Output the (X, Y) coordinate of the center of the cell containing the given text.  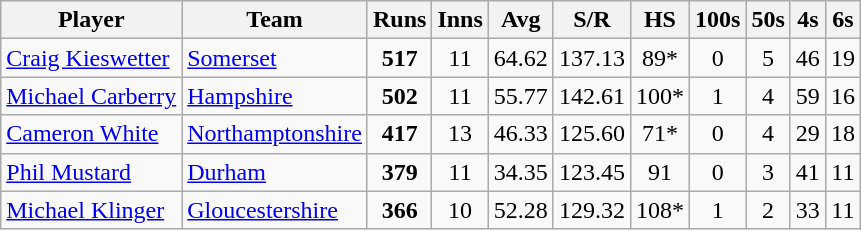
2 (768, 210)
100s (717, 20)
5 (768, 58)
Inns (460, 20)
34.35 (520, 172)
Hampshire (275, 96)
417 (399, 134)
Phil Mustard (92, 172)
46.33 (520, 134)
Michael Klinger (92, 210)
6s (842, 20)
Craig Kieswetter (92, 58)
89* (660, 58)
Gloucestershire (275, 210)
3 (768, 172)
517 (399, 58)
108* (660, 210)
71* (660, 134)
Avg (520, 20)
64.62 (520, 58)
Team (275, 20)
Somerset (275, 58)
4s (808, 20)
Durham (275, 172)
91 (660, 172)
379 (399, 172)
41 (808, 172)
137.13 (592, 58)
100* (660, 96)
33 (808, 210)
52.28 (520, 210)
Northamptonshire (275, 134)
123.45 (592, 172)
Cameron White (92, 134)
125.60 (592, 134)
S/R (592, 20)
142.61 (592, 96)
Runs (399, 20)
129.32 (592, 210)
50s (768, 20)
19 (842, 58)
18 (842, 134)
13 (460, 134)
366 (399, 210)
HS (660, 20)
59 (808, 96)
10 (460, 210)
Player (92, 20)
Michael Carberry (92, 96)
29 (808, 134)
16 (842, 96)
502 (399, 96)
55.77 (520, 96)
46 (808, 58)
